Output the [X, Y] coordinate of the center of the cell containing the given text.  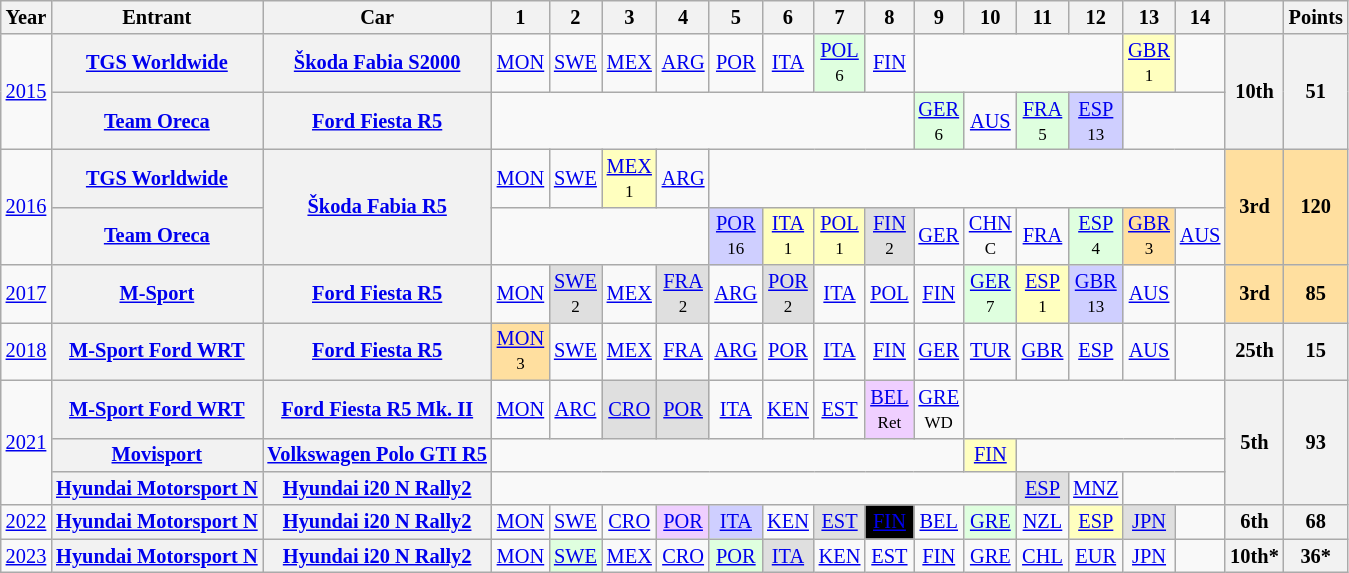
BELRet [889, 409]
GBR1 [1149, 63]
5 [736, 17]
Škoda Fabia R5 [376, 206]
ESP4 [1096, 236]
10th* [1254, 556]
93 [1316, 442]
2022 [26, 522]
8 [889, 17]
POR2 [788, 294]
MEX1 [630, 178]
GREWD [939, 409]
2023 [26, 556]
12 [1096, 17]
15 [1316, 351]
POR16 [736, 236]
10th [1254, 92]
Movisport [156, 455]
1 [520, 17]
POL [889, 294]
7 [840, 17]
ESP1 [1043, 294]
11 [1043, 17]
GER6 [939, 121]
ITA1 [788, 236]
2015 [26, 92]
GER7 [990, 294]
9 [939, 17]
MNZ [1096, 488]
2021 [26, 442]
25th [1254, 351]
Entrant [156, 17]
14 [1200, 17]
GBR [1043, 351]
Volkswagen Polo GTI R5 [376, 455]
68 [1316, 522]
Škoda Fabia S2000 [376, 63]
6th [1254, 522]
10 [990, 17]
2016 [26, 206]
Car [376, 17]
3 [630, 17]
CHNC [990, 236]
120 [1316, 206]
TUR [990, 351]
POL6 [840, 63]
MON3 [520, 351]
SWE2 [576, 294]
Ford Fiesta R5 Mk. II [376, 409]
GBR13 [1096, 294]
EUR [1096, 556]
51 [1316, 92]
Points [1316, 17]
FRA2 [684, 294]
POL1 [840, 236]
CHL [1043, 556]
NZL [1043, 522]
BEL [939, 522]
85 [1316, 294]
GBR3 [1149, 236]
FRA5 [1043, 121]
ESP13 [1096, 121]
Year [26, 17]
2 [576, 17]
M-Sport [156, 294]
2018 [26, 351]
4 [684, 17]
5th [1254, 442]
FIN2 [889, 236]
6 [788, 17]
13 [1149, 17]
2017 [26, 294]
ARC [576, 409]
36* [1316, 556]
